Scan for the cell matching the given text and deliver its [X, Y] coordinate at center. 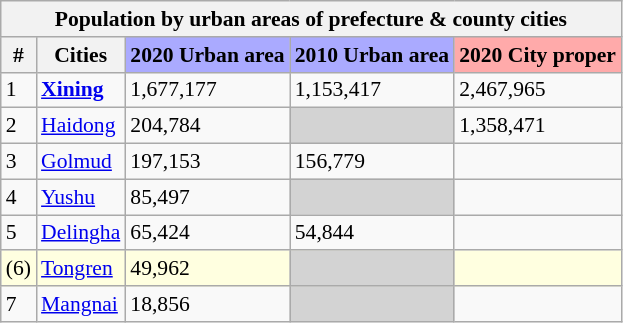
1 [18, 90]
Mangnai [80, 304]
(6) [18, 269]
3 [18, 162]
204,784 [207, 126]
2020 City proper [538, 55]
18,856 [207, 304]
197,153 [207, 162]
Population by urban areas of prefecture & county cities [311, 19]
Tongren [80, 269]
2010 Urban area [372, 55]
Xining [80, 90]
4 [18, 197]
54,844 [372, 233]
2,467,965 [538, 90]
Cities [80, 55]
Yushu [80, 197]
2 [18, 126]
85,497 [207, 197]
7 [18, 304]
1,358,471 [538, 126]
156,779 [372, 162]
2020 Urban area [207, 55]
Golmud [80, 162]
# [18, 55]
49,962 [207, 269]
Haidong [80, 126]
5 [18, 233]
Delingha [80, 233]
1,153,417 [372, 90]
1,677,177 [207, 90]
65,424 [207, 233]
